Identify which cell holds the provided text, then report its (x, y) central coordinate. 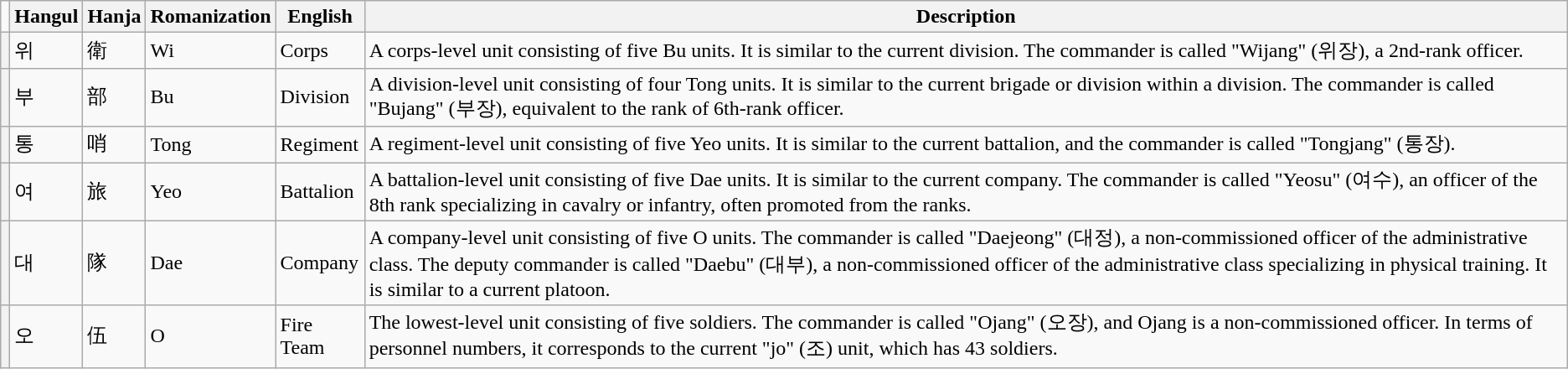
衛 (114, 50)
Yeo (211, 192)
Fire Team (320, 336)
部 (114, 97)
伍 (114, 336)
A corps-level unit consisting of five Bu units. It is similar to the current division. The commander is called "Wijang" (위장), a 2nd-rank officer. (966, 50)
旅 (114, 192)
위 (47, 50)
哨 (114, 144)
Bu (211, 97)
Company (320, 263)
오 (47, 336)
Dae (211, 263)
대 (47, 263)
Hangul (47, 17)
Hanja (114, 17)
통 (47, 144)
Division (320, 97)
Description (966, 17)
隊 (114, 263)
Battalion (320, 192)
English (320, 17)
Regiment (320, 144)
여 (47, 192)
Wi (211, 50)
A regiment-level unit consisting of five Yeo units. It is similar to the current battalion, and the commander is called "Tongjang" (통장). (966, 144)
부 (47, 97)
Tong (211, 144)
Romanization (211, 17)
O (211, 336)
Corps (320, 50)
